Pinpoint the cell where the given text exists, returning its (x, y) midpoint coordinate. 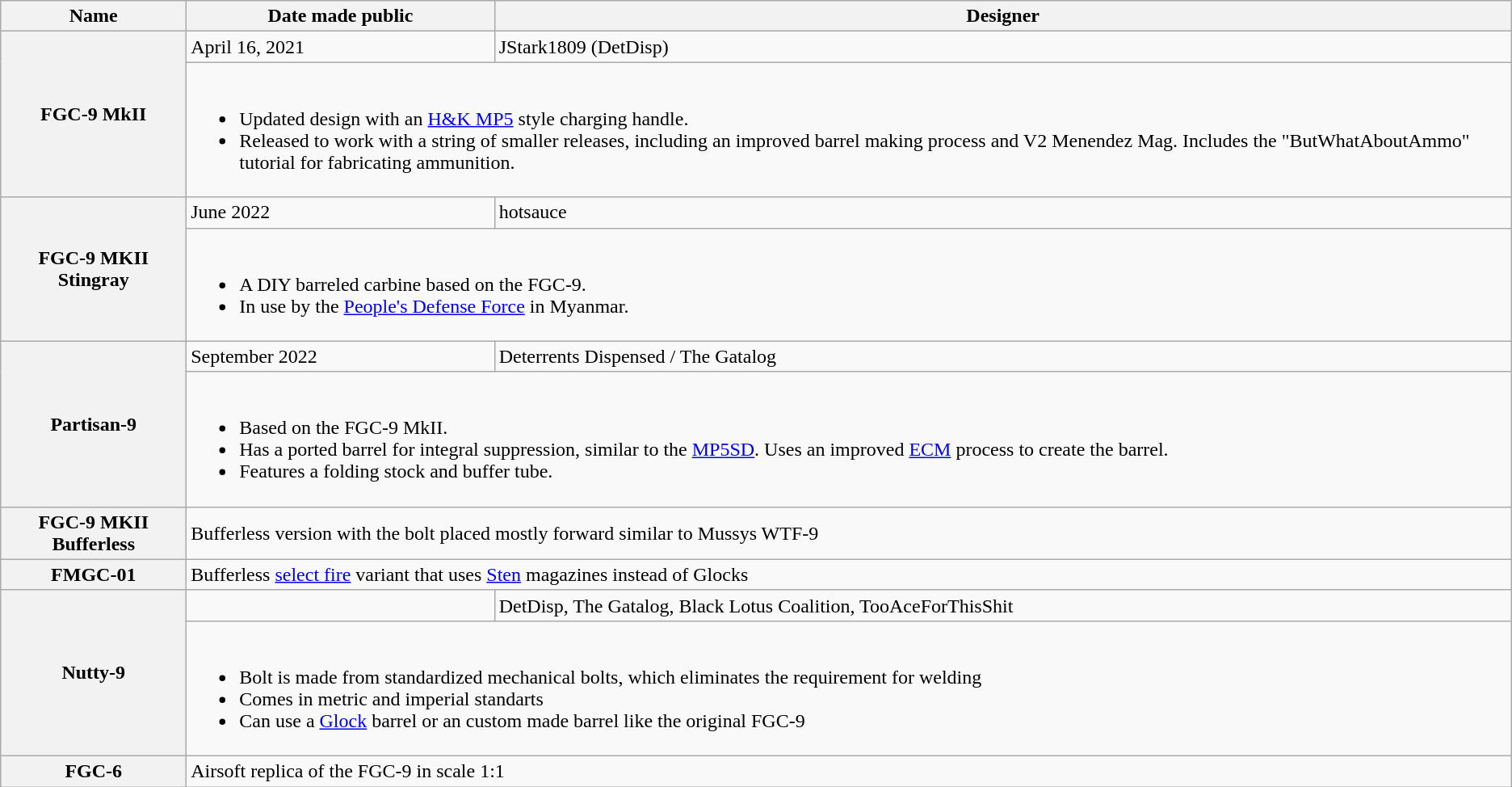
Deterrents Dispensed / The Gatalog (1003, 356)
A DIY barreled carbine based on the FGC-9.In use by the People's Defense Force in Myanmar. (850, 284)
September 2022 (341, 356)
FGC-9 MKII Stingray (94, 269)
FGC-9 MkII (94, 115)
FMGC-01 (94, 574)
hotsauce (1003, 213)
June 2022 (341, 213)
DetDisp, The Gatalog, Black Lotus Coalition, TooAceForThisShit (1003, 605)
FGC-9 MKII Bufferless (94, 533)
Airsoft replica of the FGC-9 in scale 1:1 (850, 771)
Date made public (341, 16)
Bufferless select fire variant that uses Sten magazines instead of Glocks (850, 574)
Partisan-9 (94, 423)
Designer (1003, 16)
April 16, 2021 (341, 47)
Bufferless version with the bolt placed mostly forward similar to Mussys WTF-9 (850, 533)
Nutty-9 (94, 672)
JStark1809 (DetDisp) (1003, 47)
FGC-6 (94, 771)
Name (94, 16)
